Detect which cell encompasses the target text, then output its [x, y] center coordinate. 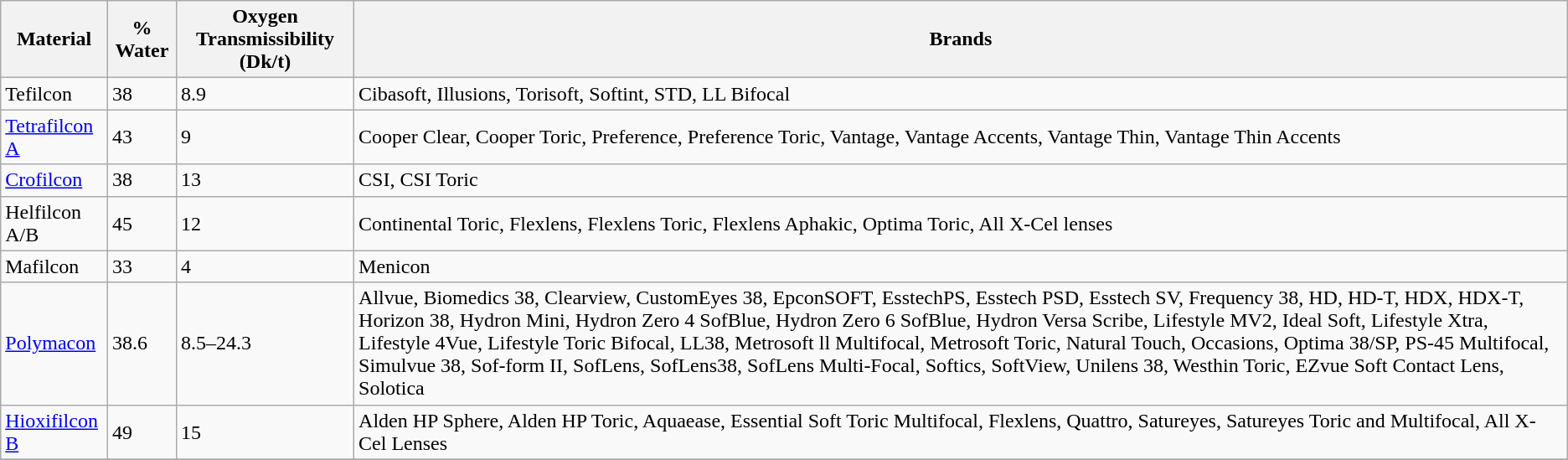
43 [142, 137]
Mafilcon [54, 266]
Cibasoft, Illusions, Torisoft, Softint, STD, LL Bifocal [962, 94]
8.9 [265, 94]
33 [142, 266]
9 [265, 137]
Continental Toric, Flexlens, Flexlens Toric, Flexlens Aphakic, Optima Toric, All X-Cel lenses [962, 223]
45 [142, 223]
Oxygen Transmissibility (Dk/t) [265, 39]
Tefilcon [54, 94]
Brands [962, 39]
Cooper Clear, Cooper Toric, Preference, Preference Toric, Vantage, Vantage Accents, Vantage Thin, Vantage Thin Accents [962, 137]
12 [265, 223]
CSI, CSI Toric [962, 180]
Tetrafilcon A [54, 137]
Crofilcon [54, 180]
Hioxifilcon B [54, 432]
38.6 [142, 344]
% Water [142, 39]
4 [265, 266]
Polymacon [54, 344]
Helfilcon A/B [54, 223]
Material [54, 39]
15 [265, 432]
13 [265, 180]
8.5–24.3 [265, 344]
49 [142, 432]
Menicon [962, 266]
